Provide the [x, y] coordinate of the cell's center where the given text is located.  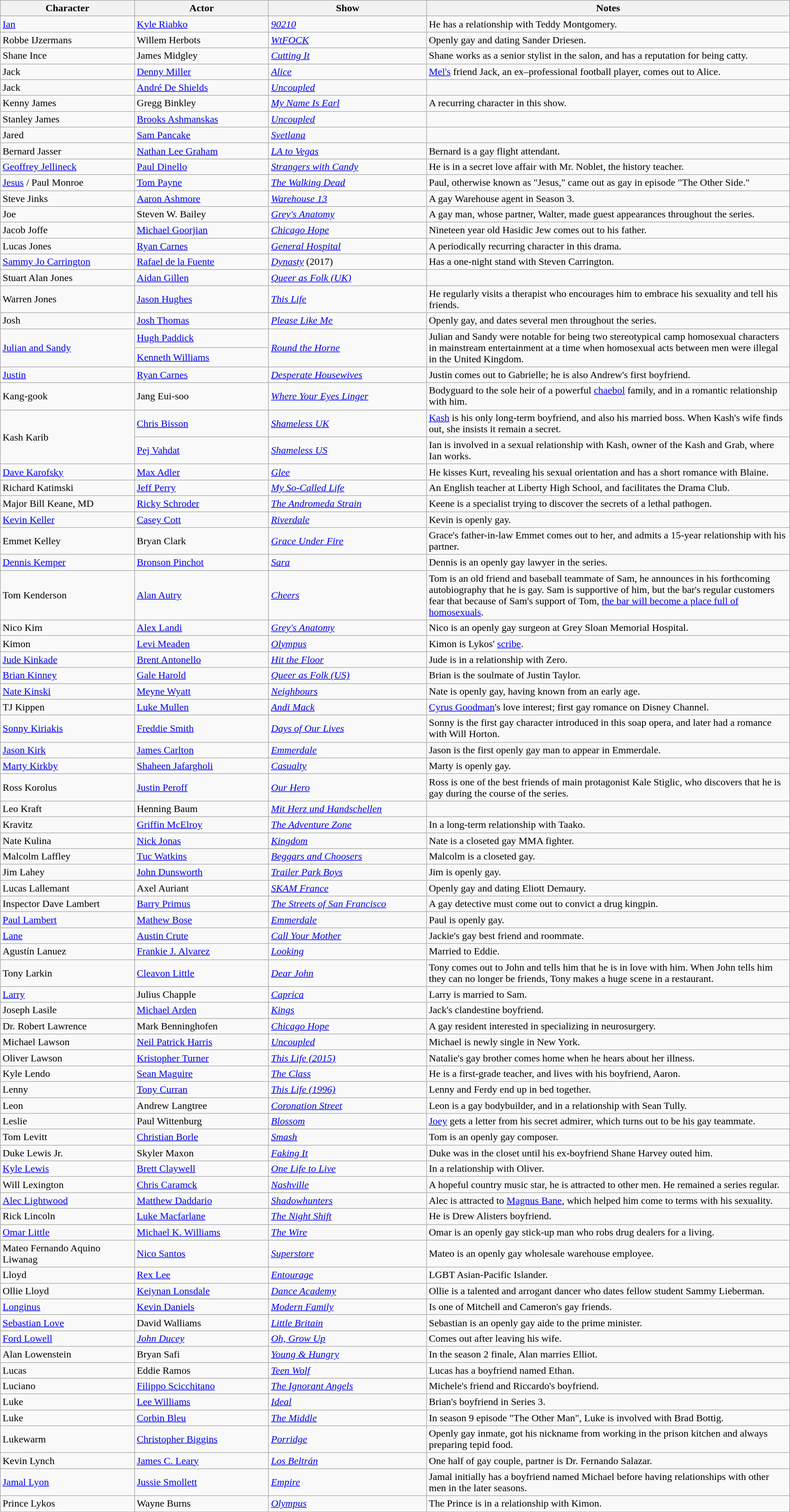
Michael Lawson [67, 1042]
The Wire [347, 1232]
Levi Meaden [202, 644]
André De Shields [202, 87]
Comes out after leaving his wife. [608, 1338]
A gay detective must come out to convict a drug kingpin. [608, 904]
Bodyguard to the sole heir of a powerful chaebol family, and in a romantic relationship with him. [608, 396]
Jamal Lyon [67, 1482]
Paul Dinello [202, 167]
Brian is the soulmate of Justin Taylor. [608, 675]
Dave Karofsky [67, 472]
Nico Kim [67, 628]
In a long-term relationship with Taako. [608, 825]
Sonny Kiriakis [67, 729]
Ross Korolus [67, 787]
Entourage [347, 1275]
Tom is an openly gay composer. [608, 1137]
Oliver Lawson [67, 1058]
The Middle [347, 1418]
He is in a secret love affair with Mr. Noblet, the history teacher. [608, 167]
Matthew Daddario [202, 1201]
Los Beltrán [347, 1461]
Lucas has a boyfriend named Ethan. [608, 1370]
Nate Kinski [67, 691]
Richard Katimski [67, 488]
Marty Kirkby [67, 766]
Paul, otherwise known as "Jesus," came out as gay in episode "The Other Side." [608, 182]
Freddie Smith [202, 729]
Mel's friend Jack, an ex–professional football player, comes out to Alice. [608, 72]
Rafael de la Fuente [202, 262]
Jack's clandestine boyfriend. [608, 1010]
Queer as Folk (US) [347, 675]
Beggars and Choosers [347, 857]
Justin [67, 375]
Mateo Fernando Aquino Liwanag [67, 1253]
Joey gets a letter from his secret admirer, which turns out to be his gay teammate. [608, 1121]
Aaron Ashmore [202, 199]
Mathew Bose [202, 920]
One Life to Live [347, 1169]
An English teacher at Liberty High School, and facilitates the Drama Club. [608, 488]
Aidan Gillen [202, 278]
Duke was in the closet until his ex-boyfriend Shane Harvey outed him. [608, 1153]
Shadowhunters [347, 1201]
Openly gay, and dates several men throughout the series. [608, 321]
John Dunsworth [202, 872]
Willem Herbots [202, 40]
Filippo Scicchitano [202, 1386]
Sonny is the first gay character introduced in this soap opera, and later had a romance with Will Horton. [608, 729]
In a relationship with Oliver. [608, 1169]
Lucas [67, 1370]
Omar is an openly gay stick-up man who robs drug dealers for a living. [608, 1232]
Has a one-night stand with Steven Carrington. [608, 262]
Josh [67, 321]
Blossom [347, 1121]
Empire [347, 1482]
Lucas Jones [67, 246]
Jeff Perry [202, 488]
Henning Baum [202, 809]
Meyne Wyatt [202, 691]
Keene is a specialist trying to discover the secrets of a lethal pathogen. [608, 503]
Days of Our Lives [347, 729]
Alex Landi [202, 628]
Bronson Pinchot [202, 563]
LA to Vegas [347, 151]
Ross is one of the best friends of main protagonist Kale Stiglic, who discovers that he is gay during the course of the series. [608, 787]
A recurring character in this show. [608, 103]
Larry [67, 994]
Alan Autry [202, 595]
Kimon [67, 644]
Strangers with Candy [347, 167]
Dennis is an openly gay lawyer in the series. [608, 563]
Jason Kirk [67, 750]
Jackie's gay best friend and roommate. [608, 936]
Brent Antonello [202, 660]
Warehouse 13 [347, 199]
Gale Harold [202, 675]
Julius Chapple [202, 994]
Sebastian Love [67, 1323]
Chris Bisson [202, 423]
Griffin McElroy [202, 825]
Cleavon Little [202, 973]
Sean Maguire [202, 1074]
Christopher Biggins [202, 1439]
He is Drew Alisters boyfriend. [608, 1216]
Jim is openly gay. [608, 872]
General Hospital [347, 246]
Axel Auriant [202, 888]
Marty is openly gay. [608, 766]
Alec is attracted to Magnus Bane, which helped him come to terms with his sexuality. [608, 1201]
The Class [347, 1074]
Leon is a gay bodybuilder, and in a relationship with Sean Tully. [608, 1106]
Chris Caramck [202, 1185]
Christian Borle [202, 1137]
Will Lexington [67, 1185]
90210 [347, 24]
Kyle Riabko [202, 24]
Kang-gook [67, 396]
Jang Eui-soo [202, 396]
Kevin Keller [67, 519]
Bryan Clark [202, 541]
Omar Little [67, 1232]
A gay man, whose partner, Walter, made guest appearances throughout the series. [608, 214]
Cutting It [347, 56]
Jussie Smollett [202, 1482]
Tony Larkin [67, 973]
Steve Jinks [67, 199]
Brian's boyfriend in Series 3. [608, 1402]
Julian and Sandy [67, 348]
Round the Horne [347, 348]
Max Adler [202, 472]
Modern Family [347, 1307]
Warren Jones [67, 299]
Kyle Lewis [67, 1169]
Superstore [347, 1253]
Brooks Ashmanskas [202, 119]
A hopeful country music star, he is attracted to other men. He remained a series regular. [608, 1185]
Shane works as a senior stylist in the salon, and has a reputation for being catty. [608, 56]
Wayne Burns [202, 1504]
Neil Patrick Harris [202, 1042]
Michael Arden [202, 1010]
Jacob Joffe [67, 230]
Andi Mack [347, 707]
Lenny and Ferdy end up in bed together. [608, 1089]
Jason is the first openly gay man to appear in Emmerdale. [608, 750]
Denny Miller [202, 72]
He kisses Kurt, revealing his sexual orientation and has a short romance with Blaine. [608, 472]
Agustín Lanuez [67, 952]
Ricky Schroder [202, 503]
Paul Wittenburg [202, 1121]
Ollie Lloyd [67, 1291]
WtFOCK [347, 40]
Bryan Safi [202, 1354]
Alec Lightwood [67, 1201]
Austin Crute [202, 936]
Grace Under Fire [347, 541]
Our Hero [347, 787]
Alice [347, 72]
Michael is newly single in New York. [608, 1042]
Justin comes out to Gabrielle; he is also Andrew's first boyfriend. [608, 375]
Jason Hughes [202, 299]
The Streets of San Francisco [347, 904]
Kenneth Williams [202, 357]
Nashville [347, 1185]
Shaheen Jafargholi [202, 766]
Tom Payne [202, 182]
Is one of Mitchell and Cameron's gay friends. [608, 1307]
Coronation Street [347, 1106]
Dear John [347, 973]
Jude Kinkade [67, 660]
James Carlton [202, 750]
The Andromeda Strain [347, 503]
Lloyd [67, 1275]
Michael K. Williams [202, 1232]
Kings [347, 1010]
Grace's father-in-law Emmet comes out to her, and admits a 15-year relationship with his partner. [608, 541]
Cyrus Goodman's love interest; first gay romance on Disney Channel. [608, 707]
Nate Kulina [67, 841]
Rick Lincoln [67, 1216]
LGBT Asian-Pacific Islander. [608, 1275]
Emmet Kelley [67, 541]
Jamal initially has a boyfriend named Michael before having relationships with other men in the later seasons. [608, 1482]
The Adventure Zone [347, 825]
Casualty [347, 766]
Please Like Me [347, 321]
Rex Lee [202, 1275]
Tony Curran [202, 1089]
Neighbours [347, 691]
Tom Levitt [67, 1137]
Trailer Park Boys [347, 872]
This Life (1996) [347, 1089]
James C. Leary [202, 1461]
Mateo is an openly gay wholesale warehouse employee. [608, 1253]
SKAM France [347, 888]
Nate is a closeted gay MMA fighter. [608, 841]
In season 9 episode "The Other Man", Luke is involved with Brad Bottig. [608, 1418]
Dennis Kemper [67, 563]
Bernard is a gay flight attendant. [608, 151]
Kenny James [67, 103]
Actor [202, 8]
Malcolm Laffley [67, 857]
Nico Santos [202, 1253]
David Walliams [202, 1323]
Corbin Bleu [202, 1418]
Nate is openly gay, having known from an early age. [608, 691]
He is a first-grade teacher, and lives with his boyfriend, Aaron. [608, 1074]
Cheers [347, 595]
Lukewarm [67, 1439]
Queer as Folk (UK) [347, 278]
Pej Vahdat [202, 451]
Jude is in a relationship with Zero. [608, 660]
Luciano [67, 1386]
Openly gay inmate, got his nickname from working in the prison kitchen and always preparing tepid food. [608, 1439]
Steven W. Bailey [202, 214]
TJ Kippen [67, 707]
He has a relationship with Teddy Montgomery. [608, 24]
Brian Kinney [67, 675]
The Night Shift [347, 1216]
Tuc Watkins [202, 857]
Longinus [67, 1307]
Keiynan Lonsdale [202, 1291]
Kevin is openly gay. [608, 519]
A periodically recurring character in this drama. [608, 246]
Paul Lambert [67, 920]
Ian [67, 24]
Kash is his only long-term boyfriend, and also his married boss. When Kash's wife finds out, she insists it remain a secret. [608, 423]
Jared [67, 135]
Kyle Lendo [67, 1074]
Mit Herz und Handschellen [347, 809]
Shameless UK [347, 423]
Nick Jonas [202, 841]
Inspector Dave Lambert [67, 904]
Major Bill Keane, MD [67, 503]
My So-Called Life [347, 488]
Michael Goorjian [202, 230]
Sammy Jo Carrington [67, 262]
Kevin Lynch [67, 1461]
Caprica [347, 994]
Lane [67, 936]
Brett Claywell [202, 1169]
Ollie is a talented and arrogant dancer who dates fellow student Sammy Lieberman. [608, 1291]
Married to Eddie. [608, 952]
Kravitz [67, 825]
Jim Lahey [67, 872]
My Name Is Earl [347, 103]
Kristopher Turner [202, 1058]
Show [347, 8]
Hugh Paddick [202, 338]
Teen Wolf [347, 1370]
Stanley James [67, 119]
Glee [347, 472]
Kash Karib [67, 437]
Bernard Jasser [67, 151]
Leo Kraft [67, 809]
In the season 2 finale, Alan marries Elliot. [608, 1354]
Mark Benninghofen [202, 1026]
Openly gay and dating Sander Driesen. [608, 40]
Paul is openly gay. [608, 920]
Sebastian is an openly gay aide to the prime minister. [608, 1323]
Robbe IJzermans [67, 40]
Joe [67, 214]
Shameless US [347, 451]
Dr. Robert Lawrence [67, 1026]
Faking It [347, 1153]
Looking [347, 952]
Kimon is Lykos' scribe. [608, 644]
A gay resident interested in specializing in neurosurgery. [608, 1026]
Lenny [67, 1089]
Malcolm is a closeted gay. [608, 857]
Character [67, 8]
John Ducey [202, 1338]
Lee Williams [202, 1402]
James Midgley [202, 56]
Dynasty (2017) [347, 262]
Call Your Mother [347, 936]
A gay Warehouse agent in Season 3. [608, 199]
Little Britain [347, 1323]
Jesus / Paul Monroe [67, 182]
Ian is involved in a sexual relationship with Kash, owner of the Kash and Grab, where Ian works. [608, 451]
Kevin Daniels [202, 1307]
Michele's friend and Riccardo's boyfriend. [608, 1386]
The Ignorant Angels [347, 1386]
He regularly visits a therapist who encourages him to embrace his sexuality and tell his friends. [608, 299]
Josh Thomas [202, 321]
Casey Cott [202, 519]
Geoffrey Jellineck [67, 167]
Kingdom [347, 841]
Sam Pancake [202, 135]
Sara [347, 563]
Prince Lykos [67, 1504]
Hit the Floor [347, 660]
Alan Lowenstein [67, 1354]
Shane Ince [67, 56]
Nineteen year old Hasidic Jew comes out to his father. [608, 230]
Skyler Maxon [202, 1153]
Luke Macfarlane [202, 1216]
The Prince is in a relationship with Kimon. [608, 1504]
Leslie [67, 1121]
Nathan Lee Graham [202, 151]
Ford Lowell [67, 1338]
Larry is married to Sam. [608, 994]
This Life (2015) [347, 1058]
Openly gay and dating Eliott Demaury. [608, 888]
Where Your Eyes Linger [347, 396]
Eddie Ramos [202, 1370]
Gregg Binkley [202, 103]
This Life [347, 299]
Ideal [347, 1402]
Riverdale [347, 519]
Desperate Housewives [347, 375]
Natalie's gay brother comes home when he hears about her illness. [608, 1058]
Joseph Lasile [67, 1010]
Notes [608, 8]
Stuart Alan Jones [67, 278]
Frankie J. Alvarez [202, 952]
Svetlana [347, 135]
Dance Academy [347, 1291]
Duke Lewis Jr. [67, 1153]
Nico is an openly gay surgeon at Grey Sloan Memorial Hospital. [608, 628]
The Walking Dead [347, 182]
Oh, Grow Up [347, 1338]
Young & Hungry [347, 1354]
Leon [67, 1106]
One half of gay couple, partner is Dr. Fernando Salazar. [608, 1461]
Barry Primus [202, 904]
Tom Kenderson [67, 595]
Luke Mullen [202, 707]
Andrew Langtree [202, 1106]
Porridge [347, 1439]
Smash [347, 1137]
Lucas Lallemant [67, 888]
Justin Peroff [202, 787]
